Capture the cell that displays the provided text and extract its (x, y) central coordinate. 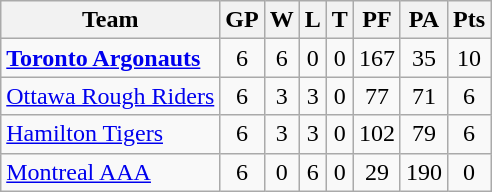
Team (110, 20)
35 (424, 58)
79 (424, 134)
Toronto Argonauts (110, 58)
167 (376, 58)
Ottawa Rough Riders (110, 96)
Hamilton Tigers (110, 134)
102 (376, 134)
PA (424, 20)
10 (470, 58)
71 (424, 96)
L (312, 20)
GP (242, 20)
Montreal AAA (110, 172)
77 (376, 96)
190 (424, 172)
PF (376, 20)
Pts (470, 20)
T (340, 20)
W (282, 20)
29 (376, 172)
